From the cell containing the given text, extract its center point as [X, Y] coordinate. 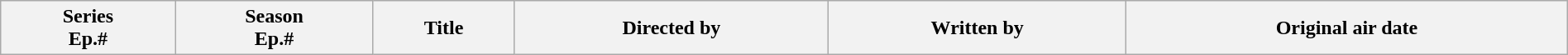
Directed by [672, 28]
SeriesEp.# [88, 28]
SeasonEp.# [275, 28]
Written by [978, 28]
Original air date [1347, 28]
Title [443, 28]
